Scan for the cell matching the given text and deliver its [x, y] coordinate at center. 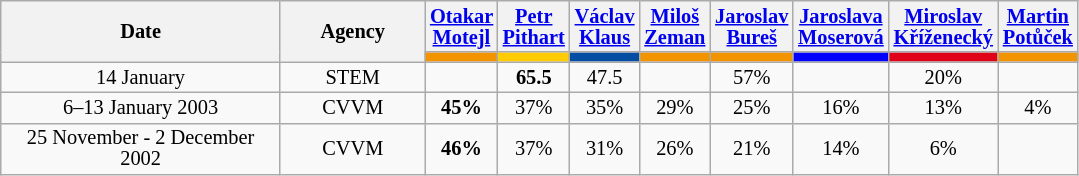
Date [141, 30]
25% [752, 108]
Petr Pithart [534, 26]
47.5 [605, 78]
35% [605, 108]
65.5 [534, 78]
Václav Klaus [605, 26]
29% [674, 108]
Miloš Zeman [674, 26]
31% [605, 149]
57% [752, 78]
Otakar Motejl [462, 26]
4% [1038, 108]
Martin Potůček [1038, 26]
6% [944, 149]
13% [944, 108]
20% [944, 78]
6–13 January 2003 [141, 108]
26% [674, 149]
46% [462, 149]
45% [462, 108]
21% [752, 149]
25 November - 2 December 2002 [141, 149]
14 January [141, 78]
Miroslav Kříženecký [944, 26]
STEM [352, 78]
16% [840, 108]
Jaroslav Bureš [752, 26]
14% [840, 149]
Jaroslava Moserová [840, 26]
Agency [352, 30]
